Find where the given text appears and provide that cell's center as (x, y) coordinate. 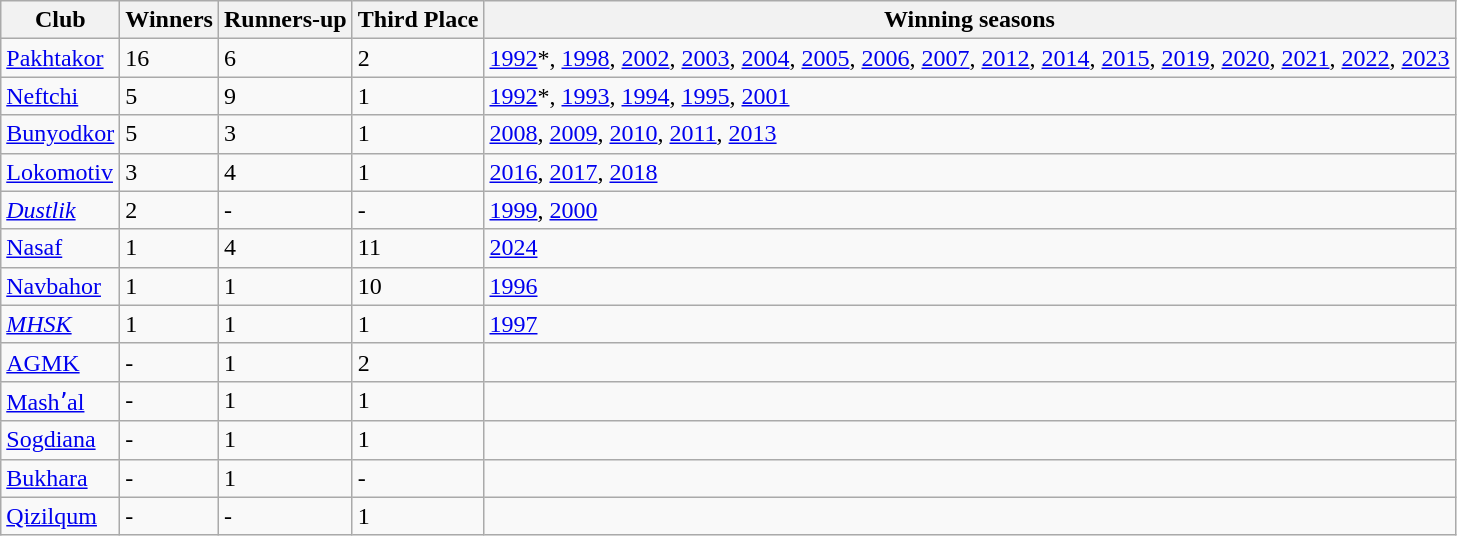
6 (285, 58)
Navbahor (60, 286)
Lokomotiv (60, 172)
9 (285, 96)
Sogdiana (60, 440)
2016, 2017, 2018 (970, 172)
Nasaf (60, 248)
2008, 2009, 2010, 2011, 2013 (970, 134)
2024 (970, 248)
Dustlik (60, 210)
Mashʼal (60, 401)
Bunyodkor (60, 134)
Runners-up (285, 20)
Qizilqum (60, 516)
10 (418, 286)
Club (60, 20)
MHSK (60, 324)
Pakhtakor (60, 58)
Bukhara (60, 478)
1997 (970, 324)
Neftchi (60, 96)
AGMK (60, 362)
1999, 2000 (970, 210)
1992*, 1993, 1994, 1995, 2001 (970, 96)
1992*, 1998, 2002, 2003, 2004, 2005, 2006, 2007, 2012, 2014, 2015, 2019, 2020, 2021, 2022, 2023 (970, 58)
11 (418, 248)
Third Place (418, 20)
Winning seasons (970, 20)
1996 (970, 286)
16 (170, 58)
Winners (170, 20)
